Return [x, y] of the center of cell containing provided text 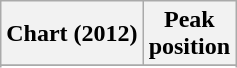
Chart (2012) [72, 34]
Peakposition [189, 34]
